Output the (x, y) coordinate of the center of the cell containing the given text.  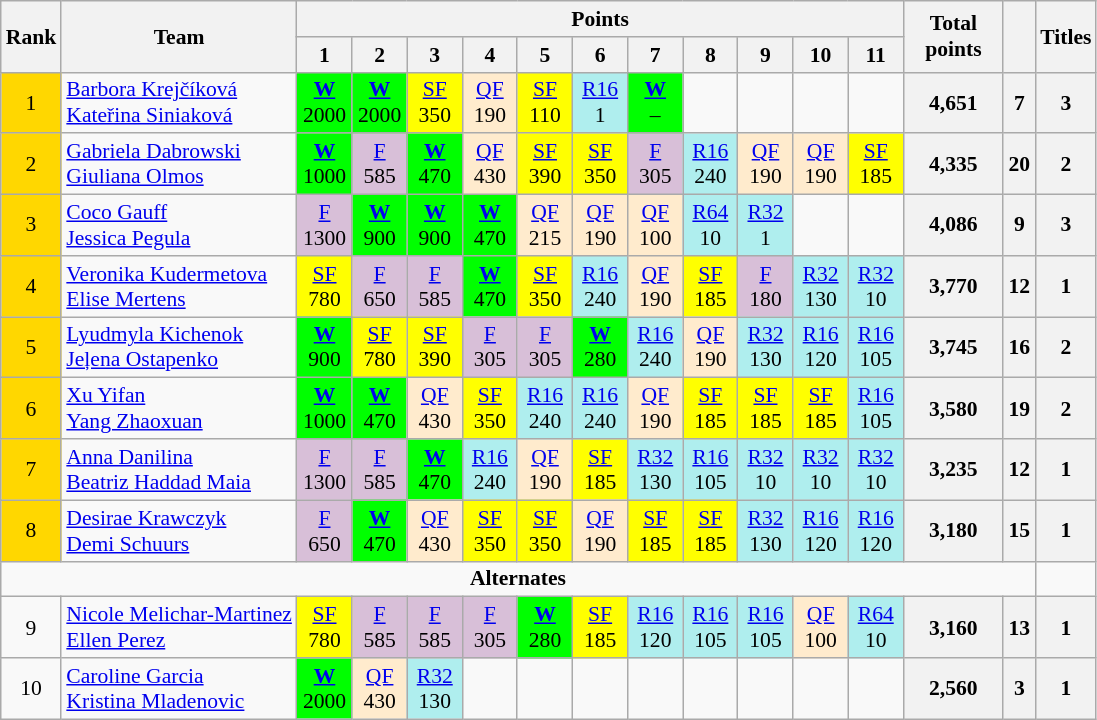
Nicole Melichar-Martinez Ellen Perez (179, 628)
19 (1019, 408)
W– (656, 102)
Total points (953, 36)
4,335 (953, 164)
3,235 (953, 470)
15 (1019, 530)
Team (179, 36)
Desirae Krawczyk Demi Schuurs (179, 530)
16 (1019, 348)
Barbora Krejčíková Kateřina Siniaková (179, 102)
3,180 (953, 530)
11 (876, 55)
3,160 (953, 628)
Gabriela Dabrowski Giuliana Olmos (179, 164)
Alternates (518, 579)
Caroline Garcia Kristina Mladenovic (179, 688)
QF215 (544, 226)
2,560 (953, 688)
Titles (1066, 36)
3,580 (953, 408)
R161 (600, 102)
13 (1019, 628)
3,745 (953, 348)
3,770 (953, 286)
F180 (766, 286)
Xu Yifan Yang Zhaoxuan (179, 408)
4,651 (953, 102)
4,086 (953, 226)
R321 (766, 226)
Anna Danilina Beatriz Haddad Maia (179, 470)
Points (600, 19)
SF110 (544, 102)
Coco Gauff Jessica Pegula (179, 226)
Lyudmyla Kichenok Jeļena Ostapenko (179, 348)
Veronika Kudermetova Elise Mertens (179, 286)
Rank (32, 36)
20 (1019, 164)
